Capture the cell that displays the provided text and extract its [x, y] central coordinate. 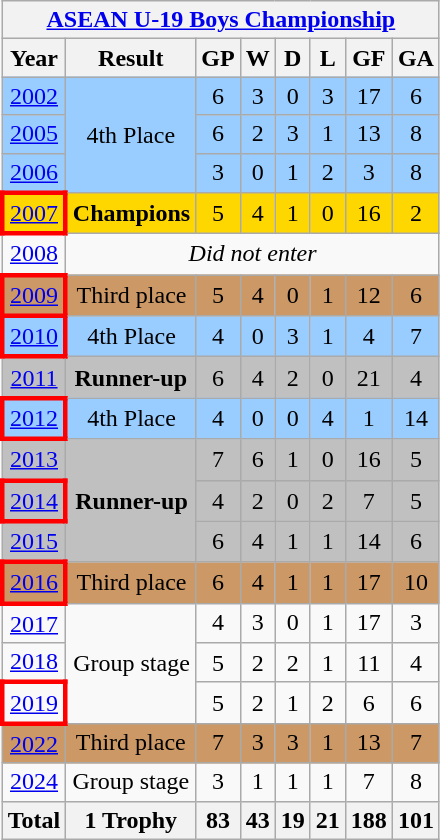
2018 [34, 663]
W [258, 58]
2012 [34, 418]
12 [368, 296]
2002 [34, 96]
Did not enter [253, 254]
101 [416, 820]
Total [34, 820]
10 [416, 582]
GA [416, 58]
GF [368, 58]
19 [292, 820]
11 [368, 663]
GP [218, 58]
2014 [34, 500]
2006 [34, 173]
Champions [131, 214]
2011 [34, 378]
188 [368, 820]
Year [34, 58]
1 Trophy [131, 820]
2024 [34, 782]
2017 [34, 623]
2010 [34, 336]
43 [258, 820]
2008 [34, 254]
2007 [34, 214]
2015 [34, 542]
Result [131, 58]
2019 [34, 702]
2013 [34, 460]
L [328, 58]
D [292, 58]
2009 [34, 296]
2016 [34, 582]
ASEAN U-19 Boys Championship [220, 20]
83 [218, 820]
2005 [34, 134]
2022 [34, 743]
